Scan for the cell matching the given text and deliver its (X, Y) coordinate at center. 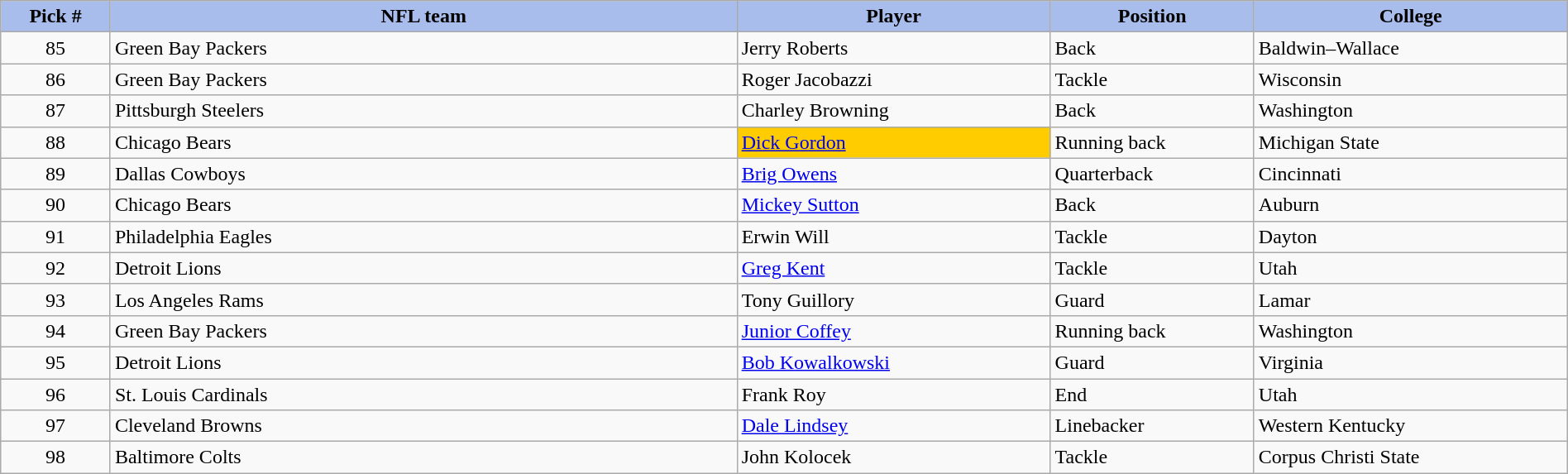
Tony Guillory (893, 299)
Quarterback (1152, 174)
Dayton (1411, 237)
Position (1152, 17)
86 (56, 79)
98 (56, 457)
96 (56, 395)
Dale Lindsey (893, 426)
Dallas Cowboys (423, 174)
Virginia (1411, 362)
Michigan State (1411, 142)
97 (56, 426)
Philadelphia Eagles (423, 237)
Baldwin–Wallace (1411, 48)
88 (56, 142)
College (1411, 17)
85 (56, 48)
Dick Gordon (893, 142)
93 (56, 299)
94 (56, 331)
95 (56, 362)
92 (56, 268)
Pittsburgh Steelers (423, 111)
John Kolocek (893, 457)
Lamar (1411, 299)
87 (56, 111)
91 (56, 237)
Auburn (1411, 205)
Mickey Sutton (893, 205)
Jerry Roberts (893, 48)
Junior Coffey (893, 331)
Charley Browning (893, 111)
Greg Kent (893, 268)
Los Angeles Rams (423, 299)
Linebacker (1152, 426)
89 (56, 174)
Roger Jacobazzi (893, 79)
Wisconsin (1411, 79)
Corpus Christi State (1411, 457)
St. Louis Cardinals (423, 395)
Erwin Will (893, 237)
Brig Owens (893, 174)
90 (56, 205)
End (1152, 395)
Cleveland Browns (423, 426)
Cincinnati (1411, 174)
NFL team (423, 17)
Frank Roy (893, 395)
Pick # (56, 17)
Baltimore Colts (423, 457)
Player (893, 17)
Bob Kowalkowski (893, 362)
Western Kentucky (1411, 426)
